Search for the cell housing the specified text and yield its (x, y) center coordinate. 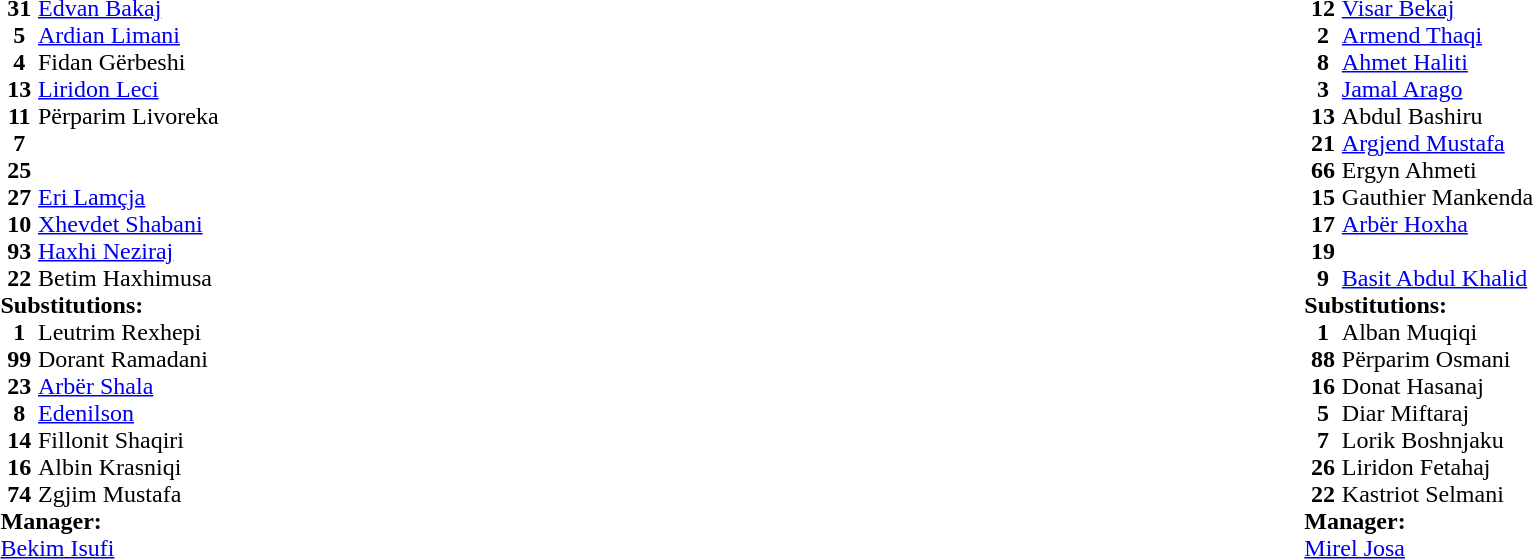
21 (1323, 144)
23 (19, 386)
Haxhi Neziraj (128, 252)
Ergyn Ahmeti (1438, 170)
Fillonit Shaqiri (128, 440)
Liridon Fetahaj (1438, 468)
66 (1323, 170)
Fidan Gërbeshi (128, 62)
Zgjim Mustafa (128, 494)
Leutrim Rexhepi (128, 332)
Albin Krasniqi (128, 468)
Kastriot Selmani (1438, 494)
Abdul Bashiru (1438, 116)
Jamal Arago (1438, 90)
99 (19, 360)
Lorik Boshnjaku (1438, 440)
3 (1323, 90)
Arbër Shala (128, 386)
Gauthier Mankenda (1438, 198)
4 (19, 62)
Xhevdet Shabani (128, 224)
10 (19, 224)
Arbër Hoxha (1438, 224)
26 (1323, 468)
14 (19, 440)
19 (1323, 252)
15 (1323, 198)
Armend Thaqi (1438, 36)
Betim Haxhimusa (128, 278)
93 (19, 252)
9 (1323, 278)
11 (19, 116)
Alban Muqiqi (1438, 332)
Eri Lamçja (128, 198)
Diar Miftaraj (1438, 414)
88 (1323, 360)
Argjend Mustafa (1438, 144)
Përparim Livoreka (128, 116)
Donat Hasanaj (1438, 386)
Basit Abdul Khalid (1438, 278)
Edenilson (128, 414)
Ahmet Haliti (1438, 62)
2 (1323, 36)
17 (1323, 224)
Dorant Ramadani (128, 360)
Përparim Osmani (1438, 360)
25 (19, 170)
Liridon Leci (128, 90)
74 (19, 494)
27 (19, 198)
Ardian Limani (128, 36)
